Identify which cell holds the provided text, then report its (x, y) central coordinate. 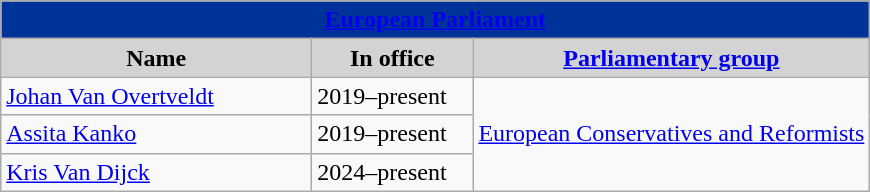
European Conservatives and Reformists (672, 134)
In office (392, 58)
European Parliament (436, 20)
Johan Van Overtveldt (156, 96)
Kris Van Dijck (156, 172)
Name (156, 58)
2024–present (392, 172)
Assita Kanko (156, 134)
Parliamentary group (672, 58)
